Provide the [X, Y] coordinate of the cell's center where the given text is located.  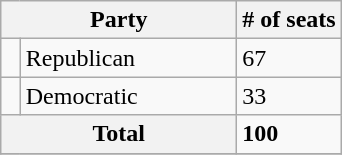
100 [289, 134]
Total [119, 134]
33 [289, 96]
Democratic [128, 96]
67 [289, 58]
# of seats [289, 20]
Republican [128, 58]
Party [119, 20]
